Search for the cell housing the specified text and yield its [X, Y] center coordinate. 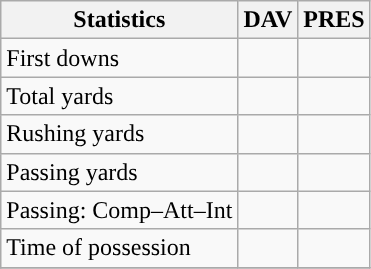
Statistics [120, 20]
Passing: Comp–Att–Int [120, 210]
First downs [120, 58]
Rushing yards [120, 134]
DAV [268, 20]
Total yards [120, 96]
PRES [334, 20]
Time of possession [120, 248]
Passing yards [120, 172]
